From the cell containing the given text, extract its center point as [x, y] coordinate. 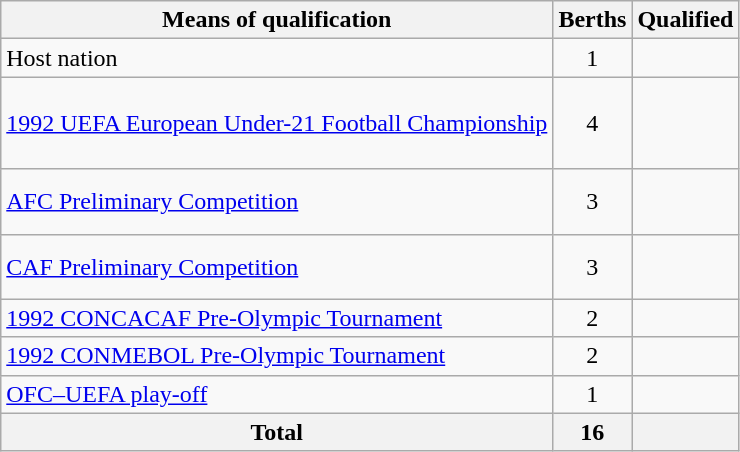
Qualified [686, 20]
Total [277, 432]
1992 CONCACAF Pre-Olympic Tournament [277, 318]
1992 UEFA European Under-21 Football Championship [277, 123]
AFC Preliminary Competition [277, 202]
Means of qualification [277, 20]
CAF Preliminary Competition [277, 266]
1992 CONMEBOL Pre-Olympic Tournament [277, 356]
OFC–UEFA play-off [277, 394]
Host nation [277, 58]
4 [592, 123]
16 [592, 432]
Berths [592, 20]
